Find where the given text appears and provide that cell's center as [X, Y] coordinate. 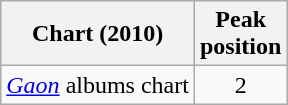
2 [240, 85]
Peakposition [240, 34]
Gaon albums chart [98, 85]
Chart (2010) [98, 34]
